Locate the cell with the specified text and output its [x, y] center coordinate. 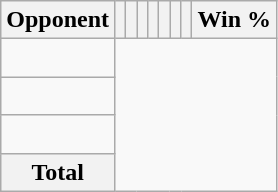
Win % [234, 20]
Total [58, 172]
Opponent [58, 20]
